Return (x, y) of the center of cell containing provided text 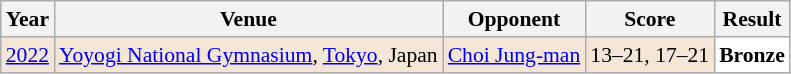
Score (650, 19)
13–21, 17–21 (650, 55)
2022 (28, 55)
Choi Jung-man (514, 55)
Opponent (514, 19)
Venue (248, 19)
Year (28, 19)
Result (752, 19)
Yoyogi National Gymnasium, Tokyo, Japan (248, 55)
Bronze (752, 55)
